Find where the given text appears and provide that cell's center as (X, Y) coordinate. 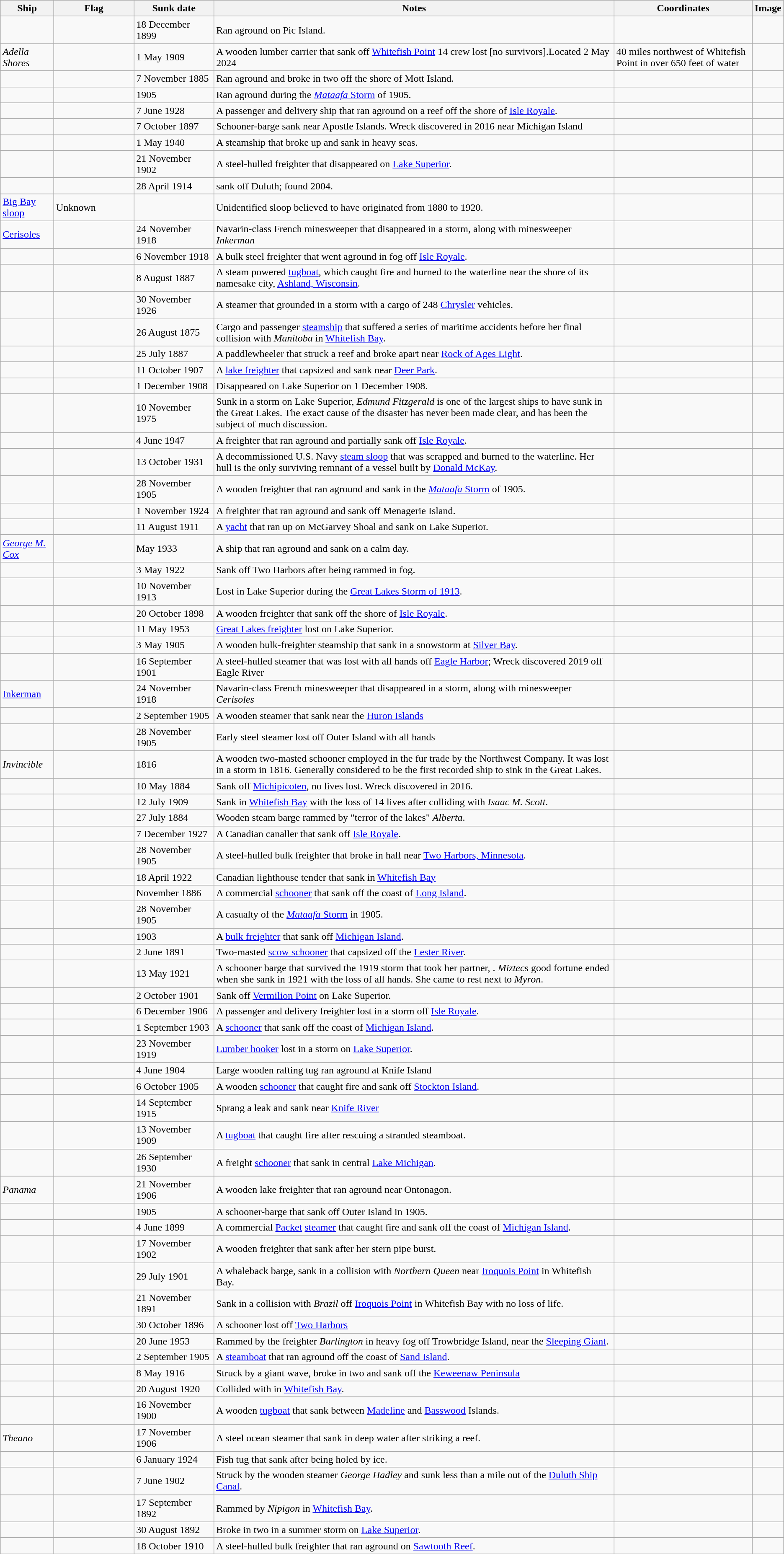
A commercial schooner that sank off the coast of Long Island. (414, 893)
Sank in Whitefish Bay with the loss of 14 lives after colliding with Isaac M. Scott. (414, 802)
26 September 1930 (174, 1162)
1 May 1909 (174, 57)
Notes (414, 8)
A steel-hulled freighter that disappeared on Lake Superior. (414, 164)
10 May 1884 (174, 786)
A steamboat that ran aground off the coast of Sand Island. (414, 1357)
A casualty of the Mataafa Storm in 1905. (414, 914)
Broke in two in a summer storm on Lake Superior. (414, 1530)
28 April 1914 (174, 186)
November 1886 (174, 893)
Disappeared on Lake Superior on 1 December 1908. (414, 386)
14 September 1915 (174, 1108)
17 September 1892 (174, 1508)
12 July 1909 (174, 802)
2 October 1901 (174, 995)
8 May 1916 (174, 1373)
Fish tug that sank after being holed by ice. (414, 1459)
Rammed by the freighter Burlington in heavy fog off Trowbridge Island, near the Sleeping Giant. (414, 1341)
20 June 1953 (174, 1341)
Ran aground on Pic Island. (414, 30)
30 November 1926 (174, 305)
Image (768, 8)
A wooden schooner that caught fire and sank off Stockton Island. (414, 1086)
Unidentified sloop believed to have originated from 1880 to 1920. (414, 207)
A schooner-barge that sank off Outer Island in 1905. (414, 1211)
6 January 1924 (174, 1459)
11 May 1953 (174, 629)
A wooden freighter that sank off the shore of Isle Royale. (414, 613)
21 November 1891 (174, 1304)
29 July 1901 (174, 1276)
Lumber hooker lost in a storm on Lake Superior. (414, 1049)
Early steel steamer lost off Outer Island with all hands (414, 737)
sank off Duluth; found 2004. (414, 186)
Sank in a collision with Brazil off Iroquois Point in Whitefish Bay with no loss of life. (414, 1304)
A steel-hulled steamer that was lost with all hands off Eagle Harbor; Wreck discovered 2019 off Eagle River (414, 667)
7 November 1885 (174, 79)
Navarin-class French minesweeper that disappeared in a storm, along with minesweeper Inkerman (414, 235)
Sank off Two Harbors after being rammed in fog. (414, 570)
21 November 1906 (174, 1190)
A freighter that ran aground and sank off Menagerie Island. (414, 511)
A freighter that ran aground and partially sank off Isle Royale. (414, 440)
Two-masted scow schooner that capsized off the Lester River. (414, 952)
20 August 1920 (174, 1389)
A yacht that ran up on McGarvey Shoal and sank on Lake Superior. (414, 527)
7 June 1928 (174, 111)
16 November 1900 (174, 1410)
26 August 1875 (174, 333)
Ran aground during the Mataafa Storm of 1905. (414, 95)
1 September 1903 (174, 1027)
Rammed by Nipigon in Whitefish Bay. (414, 1508)
18 December 1899 (174, 30)
13 May 1921 (174, 974)
A passenger and delivery ship that ran aground on a reef off the shore of Isle Royale. (414, 111)
A Canadian canaller that sank off Isle Royale. (414, 834)
Sunk date (174, 8)
1 December 1908 (174, 386)
A steel-hulled bulk freighter that ran aground on Sawtooth Reef. (414, 1546)
A wooden freighter that sank after her stern pipe burst. (414, 1249)
6 November 1918 (174, 256)
13 November 1909 (174, 1135)
Sank off Vermilion Point on Lake Superior. (414, 995)
25 July 1887 (174, 354)
10 November 1975 (174, 413)
George M. Cox (27, 548)
13 October 1931 (174, 462)
27 July 1884 (174, 818)
A bulk freighter that sank off Michigan Island. (414, 936)
4 June 1904 (174, 1070)
Cargo and passenger steamship that suffered a series of maritime accidents before her final collision with Manitoba in Whitefish Bay. (414, 333)
A schooner lost off Two Harbors (414, 1325)
1903 (174, 936)
Lost in Lake Superior during the Great Lakes Storm of 1913. (414, 592)
Cerisoles (27, 235)
30 October 1896 (174, 1325)
A wooden lumber carrier that sank off Whitefish Point 14 crew lost [no survivors].Located 2 May 2024 (414, 57)
30 August 1892 (174, 1530)
20 October 1898 (174, 613)
Struck by the wooden steamer George Hadley and sunk less than a mile out of the Duluth Ship Canal. (414, 1481)
Inkerman (27, 694)
6 December 1906 (174, 1011)
A wooden bulk-freighter steamship that sank in a snowstorm at Silver Bay. (414, 645)
A commercial Packet steamer that caught fire and sank off the coast of Michigan Island. (414, 1227)
Theano (27, 1438)
A steamship that broke up and sank in heavy seas. (414, 142)
16 September 1901 (174, 667)
Great Lakes freighter lost on Lake Superior. (414, 629)
Ran aground and broke in two off the shore of Mott Island. (414, 79)
7 December 1927 (174, 834)
Navarin-class French minesweeper that disappeared in a storm, along with minesweeper Cerisoles (414, 694)
Unknown (94, 207)
A wooden tugboat that sank between Madeline and Basswood Islands. (414, 1410)
A paddlewheeler that struck a reef and broke apart near Rock of Ages Light. (414, 354)
A steel ocean steamer that sank in deep water after striking a reef. (414, 1438)
40 miles northwest of Whitefish Point in over 650 feet of water (683, 57)
A wooden freighter that ran aground and sank in the Mataafa Storm of 1905. (414, 489)
Ship (27, 8)
A lake freighter that capsized and sank near Deer Park. (414, 370)
Coordinates (683, 8)
1 May 1940 (174, 142)
10 November 1913 (174, 592)
A freight schooner that sank in central Lake Michigan. (414, 1162)
4 June 1899 (174, 1227)
A steam powered tugboat, which caught fire and burned to the waterline near the shore of its namesake city, Ashland, Wisconsin. (414, 278)
Large wooden rafting tug ran aground at Knife Island (414, 1070)
Adella Shores (27, 57)
A wooden lake freighter that ran aground near Ontonagon. (414, 1190)
Canadian lighthouse tender that sank in Whitefish Bay (414, 877)
A whaleback barge, sank in a collision with Northern Queen near Iroquois Point in Whitefish Bay. (414, 1276)
Collided with in Whitefish Bay. (414, 1389)
4 June 1947 (174, 440)
3 May 1905 (174, 645)
7 June 1902 (174, 1481)
11 October 1907 (174, 370)
Invincible (27, 764)
May 1933 (174, 548)
A steel-hulled bulk freighter that broke in half near Two Harbors, Minnesota. (414, 856)
11 August 1911 (174, 527)
Flag (94, 8)
A bulk steel freighter that went aground in fog off Isle Royale. (414, 256)
7 October 1897 (174, 127)
6 October 1905 (174, 1086)
Struck by a giant wave, broke in two and sank off the Keweenaw Peninsula (414, 1373)
2 June 1891 (174, 952)
Panama (27, 1190)
17 November 1906 (174, 1438)
A ship that ran aground and sank on a calm day. (414, 548)
17 November 1902 (174, 1249)
A tugboat that caught fire after rescuing a stranded steamboat. (414, 1135)
18 October 1910 (174, 1546)
A steamer that grounded in a storm with a cargo of 248 Chrysler vehicles. (414, 305)
A wooden steamer that sank near the Huron Islands (414, 716)
Schooner-barge sank near Apostle Islands. Wreck discovered in 2016 near Michigan Island (414, 127)
Big Bay sloop (27, 207)
1 November 1924 (174, 511)
Sank off Michipicoten, no lives lost. Wreck discovered in 2016. (414, 786)
8 August 1887 (174, 278)
1816 (174, 764)
3 May 1922 (174, 570)
Wooden steam barge rammed by "terror of the lakes" Alberta. (414, 818)
18 April 1922 (174, 877)
Sprang a leak and sank near Knife River (414, 1108)
21 November 1902 (174, 164)
A passenger and delivery freighter lost in a storm off Isle Royale. (414, 1011)
23 November 1919 (174, 1049)
A schooner that sank off the coast of Michigan Island. (414, 1027)
